From the cell containing the given text, extract its center point as (x, y) coordinate. 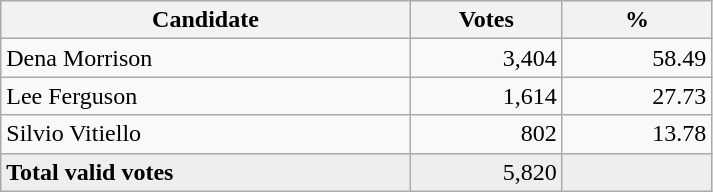
Candidate (206, 20)
Votes (486, 20)
Lee Ferguson (206, 96)
Dena Morrison (206, 58)
% (637, 20)
Total valid votes (206, 172)
58.49 (637, 58)
13.78 (637, 134)
Silvio Vitiello (206, 134)
3,404 (486, 58)
1,614 (486, 96)
5,820 (486, 172)
802 (486, 134)
27.73 (637, 96)
